Search for the cell housing the specified text and yield its [x, y] center coordinate. 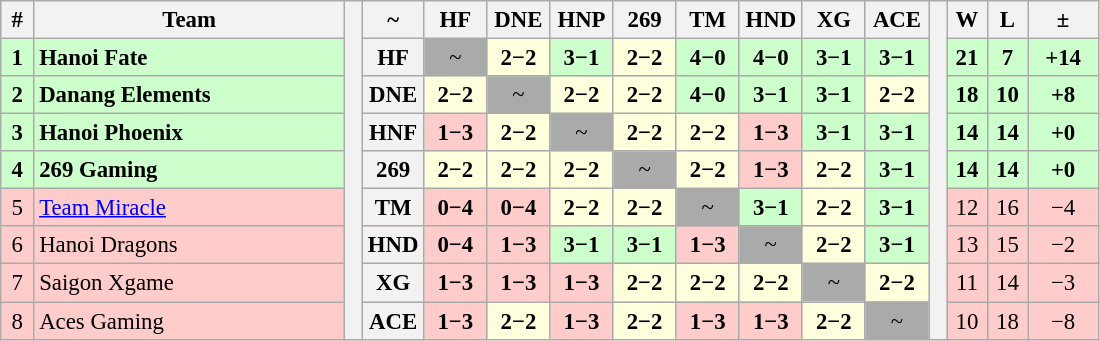
12 [968, 208]
6 [18, 245]
HNF [394, 133]
15 [1008, 245]
HNP [582, 20]
11 [968, 283]
+14 [1064, 58]
13 [968, 245]
± [1064, 20]
Hanoi Phoenix [190, 133]
−2 [1064, 245]
L [1008, 20]
1 [18, 58]
Saigon Xgame [190, 283]
# [18, 20]
−8 [1064, 321]
3 [18, 133]
8 [18, 321]
16 [1008, 208]
Hanoi Dragons [190, 245]
−3 [1064, 283]
Team Miracle [190, 208]
Aces Gaming [190, 321]
−4 [1064, 208]
Hanoi Fate [190, 58]
2 [18, 95]
W [968, 20]
Team [190, 20]
5 [18, 208]
21 [968, 58]
269 Gaming [190, 170]
Danang Elements [190, 95]
4 [18, 170]
+8 [1064, 95]
